From the cell containing the given text, extract its center point as (X, Y) coordinate. 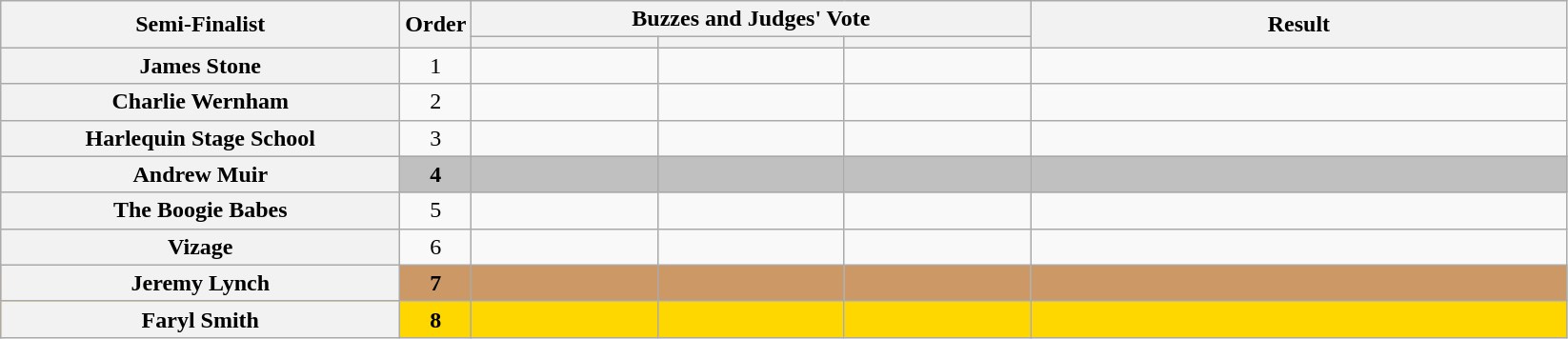
James Stone (200, 66)
Andrew Muir (200, 174)
5 (436, 210)
Vizage (200, 247)
Order (436, 25)
Jeremy Lynch (200, 283)
8 (436, 319)
6 (436, 247)
Semi-Finalist (200, 25)
Faryl Smith (200, 319)
2 (436, 102)
Result (1299, 25)
3 (436, 138)
4 (436, 174)
Harlequin Stage School (200, 138)
1 (436, 66)
Buzzes and Judges' Vote (751, 19)
7 (436, 283)
Charlie Wernham (200, 102)
The Boogie Babes (200, 210)
